Return the [X, Y] coordinate for the center point of the cell that contains the specified text.  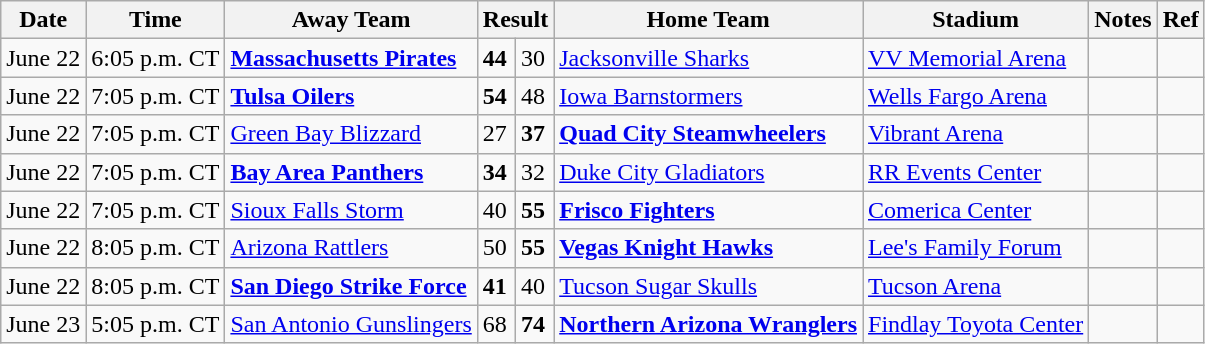
6:05 p.m. CT [156, 58]
VV Memorial Arena [975, 58]
Away Team [351, 20]
Bay Area Panthers [351, 172]
Comerica Center [975, 210]
Tucson Arena [975, 286]
41 [496, 286]
Jacksonville Sharks [708, 58]
Time [156, 20]
June 23 [44, 324]
Sioux Falls Storm [351, 210]
32 [534, 172]
Vibrant Arena [975, 134]
Arizona Rattlers [351, 248]
50 [496, 248]
54 [496, 96]
5:05 p.m. CT [156, 324]
Ref [1180, 20]
30 [534, 58]
Date [44, 20]
68 [496, 324]
Green Bay Blizzard [351, 134]
44 [496, 58]
Tucson Sugar Skulls [708, 286]
RR Events Center [975, 172]
Findlay Toyota Center [975, 324]
Home Team [708, 20]
San Diego Strike Force [351, 286]
27 [496, 134]
Notes [1123, 20]
Duke City Gladiators [708, 172]
Frisco Fighters [708, 210]
Iowa Barnstormers [708, 96]
Northern Arizona Wranglers [708, 324]
74 [534, 324]
Stadium [975, 20]
37 [534, 134]
San Antonio Gunslingers [351, 324]
Quad City Steamwheelers [708, 134]
Wells Fargo Arena [975, 96]
Result [515, 20]
Vegas Knight Hawks [708, 248]
Massachusetts Pirates [351, 58]
Tulsa Oilers [351, 96]
Lee's Family Forum [975, 248]
34 [496, 172]
48 [534, 96]
